Detect which cell encompasses the target text, then output its (x, y) center coordinate. 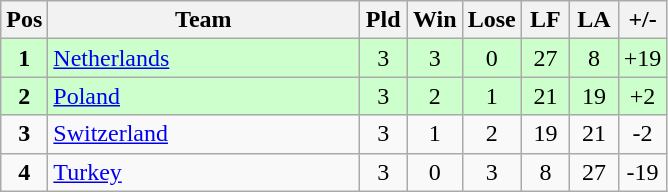
Poland (204, 96)
+/- (642, 20)
+19 (642, 58)
-19 (642, 172)
4 (24, 172)
Turkey (204, 172)
LF (546, 20)
Switzerland (204, 134)
Pos (24, 20)
Pld (384, 20)
+2 (642, 96)
Lose (492, 20)
Team (204, 20)
LA (594, 20)
Win (434, 20)
Netherlands (204, 58)
-2 (642, 134)
